Determine the [X, Y] coordinate at the center of the cell enclosing the given text.  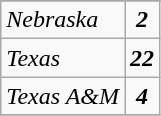
2 [142, 20]
Nebraska [63, 20]
Texas A&M [63, 96]
22 [142, 58]
4 [142, 96]
Texas [63, 58]
